Search for the cell housing the specified text and yield its (x, y) center coordinate. 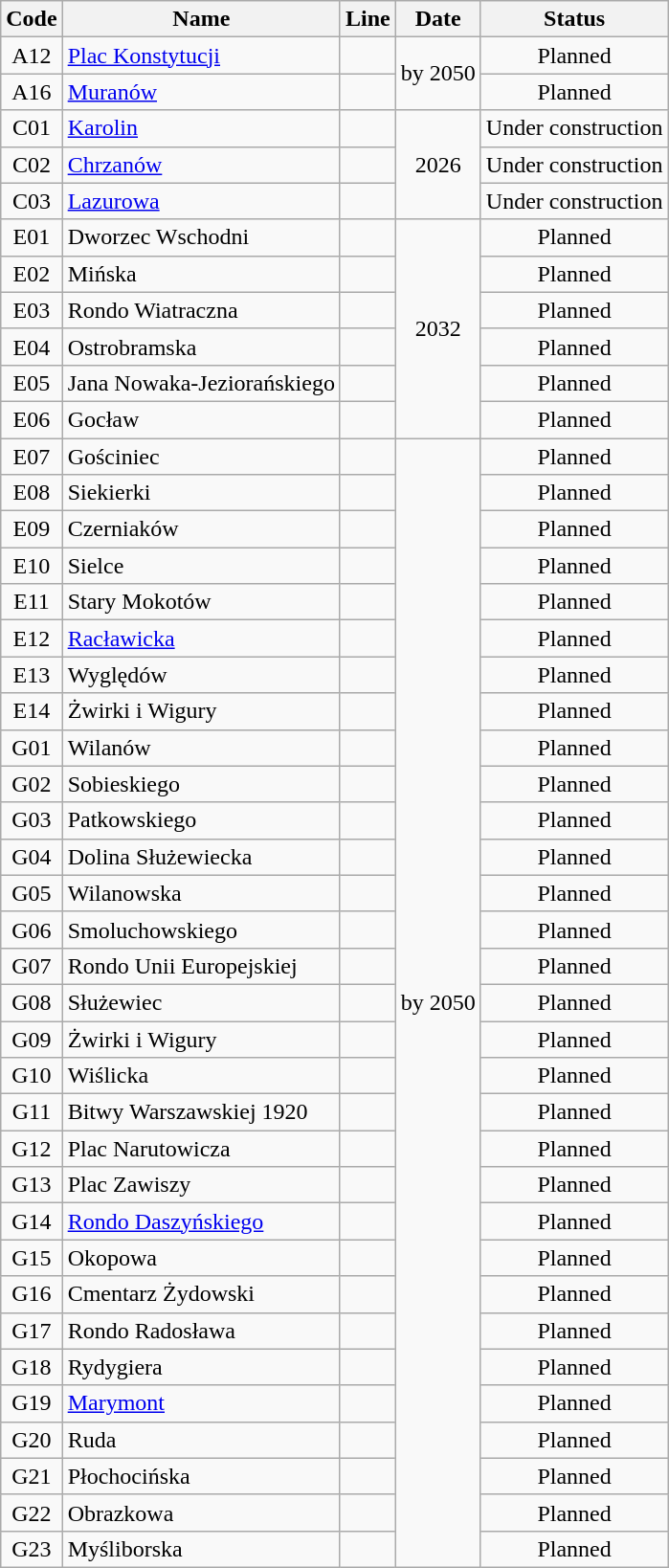
Patkowskiego (201, 820)
Obrazkowa (201, 1512)
E06 (32, 419)
Mińska (201, 274)
E08 (32, 493)
E11 (32, 602)
Sielce (201, 566)
G20 (32, 1440)
Marymont (201, 1403)
C01 (32, 128)
G09 (32, 1039)
Dworzec Wschodni (201, 237)
Służewiec (201, 1002)
Gościniec (201, 457)
Czerniaków (201, 529)
E12 (32, 638)
Wilanów (201, 748)
E01 (32, 237)
Line (368, 19)
Gocław (201, 419)
Plac Zawiszy (201, 1185)
Muranów (201, 92)
Ostrobramska (201, 347)
Name (201, 19)
E13 (32, 675)
G21 (32, 1476)
Chrzanów (201, 165)
E05 (32, 383)
E03 (32, 310)
Ruda (201, 1440)
G04 (32, 857)
G12 (32, 1149)
Wiślicka (201, 1076)
Racławicka (201, 638)
Płochocińska (201, 1476)
E04 (32, 347)
Lazurowa (201, 201)
G05 (32, 893)
G01 (32, 748)
G07 (32, 966)
A16 (32, 92)
Plac Konstytucji (201, 56)
E09 (32, 529)
Sobieskiego (201, 784)
Dolina Służewiecka (201, 857)
G13 (32, 1185)
G23 (32, 1549)
G17 (32, 1331)
G08 (32, 1002)
Stary Mokotów (201, 602)
2032 (438, 328)
Rydygiera (201, 1367)
C03 (32, 201)
Bitwy Warszawskiej 1920 (201, 1112)
Rondo Radosława (201, 1331)
Code (32, 19)
G14 (32, 1221)
G06 (32, 930)
G03 (32, 820)
Date (438, 19)
Karolin (201, 128)
E10 (32, 566)
Rondo Daszyńskiego (201, 1221)
Status (574, 19)
G16 (32, 1294)
G10 (32, 1076)
G02 (32, 784)
Cmentarz Żydowski (201, 1294)
G11 (32, 1112)
G22 (32, 1512)
E07 (32, 457)
E02 (32, 274)
Myśliborska (201, 1549)
Smoluchowskiego (201, 930)
Okopowa (201, 1258)
2026 (438, 165)
Jana Nowaka-Jeziorańskiego (201, 383)
G18 (32, 1367)
C02 (32, 165)
Plac Narutowicza (201, 1149)
G15 (32, 1258)
Wyględów (201, 675)
Wilanowska (201, 893)
Rondo Wiatraczna (201, 310)
E14 (32, 711)
A12 (32, 56)
Siekierki (201, 493)
G19 (32, 1403)
Rondo Unii Europejskiej (201, 966)
